Search for the cell housing the specified text and yield its (x, y) center coordinate. 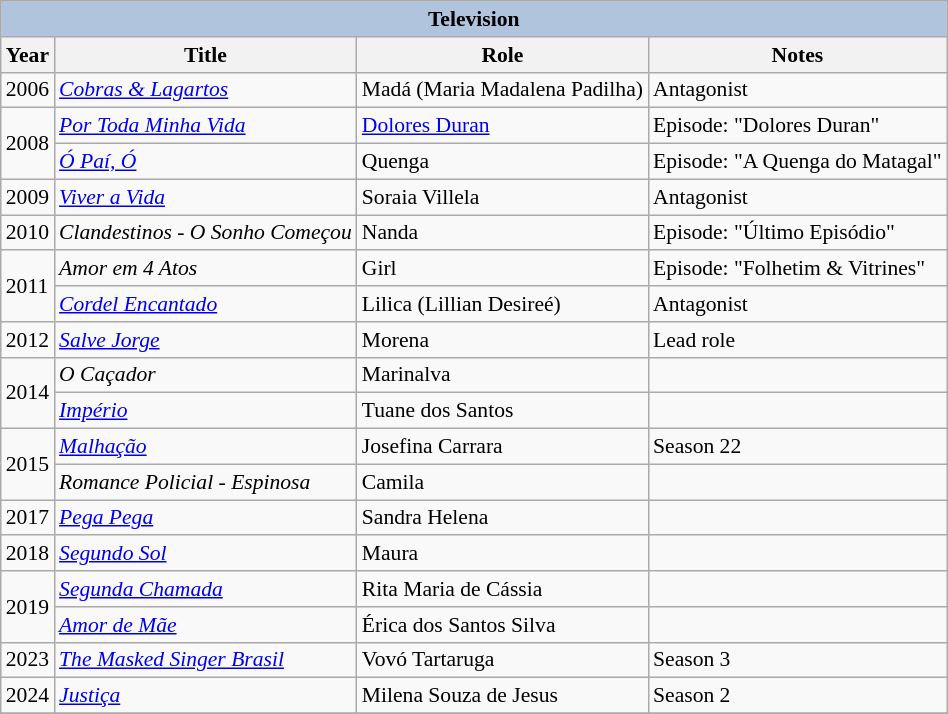
Cobras & Lagartos (206, 90)
2023 (28, 660)
2017 (28, 518)
Segundo Sol (206, 554)
O Caçador (206, 375)
Lilica (Lillian Desireé) (502, 304)
Malhação (206, 447)
Madá (Maria Madalena Padilha) (502, 90)
Império (206, 411)
Soraia Villela (502, 197)
Josefina Carrara (502, 447)
Season 22 (798, 447)
Role (502, 55)
Sandra Helena (502, 518)
Tuane dos Santos (502, 411)
Ó Paí, Ó (206, 162)
Nanda (502, 233)
2011 (28, 286)
2019 (28, 606)
Romance Policial - Espinosa (206, 482)
2015 (28, 464)
2018 (28, 554)
Title (206, 55)
Morena (502, 340)
Érica dos Santos Silva (502, 625)
2014 (28, 392)
Milena Souza de Jesus (502, 696)
Cordel Encantado (206, 304)
Dolores Duran (502, 126)
Rita Maria de Cássia (502, 589)
Amor em 4 Atos (206, 269)
Episode: "Folhetim & Vitrines" (798, 269)
Lead role (798, 340)
Episode: "Dolores Duran" (798, 126)
Clandestinos - O Sonho Começou (206, 233)
2010 (28, 233)
Episode: "Último Episódio" (798, 233)
Television (474, 19)
Girl (502, 269)
Camila (502, 482)
Viver a Vida (206, 197)
Episode: "A Quenga do Matagal" (798, 162)
Year (28, 55)
Season 2 (798, 696)
Season 3 (798, 660)
Salve Jorge (206, 340)
Amor de Mãe (206, 625)
2006 (28, 90)
2009 (28, 197)
Vovó Tartaruga (502, 660)
2012 (28, 340)
2024 (28, 696)
Quenga (502, 162)
Pega Pega (206, 518)
2008 (28, 144)
The Masked Singer Brasil (206, 660)
Notes (798, 55)
Justiça (206, 696)
Segunda Chamada (206, 589)
Marinalva (502, 375)
Maura (502, 554)
Por Toda Minha Vida (206, 126)
